Identify which cell holds the provided text, then report its (x, y) central coordinate. 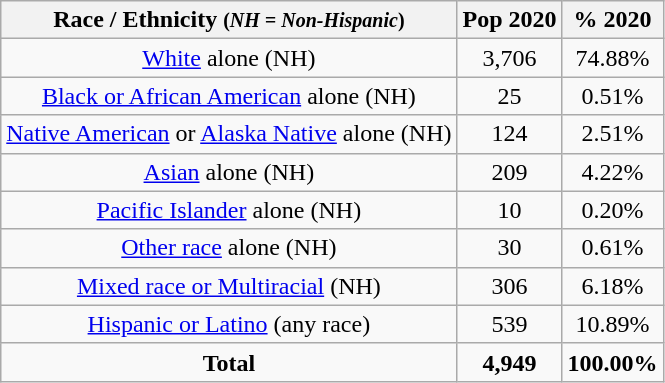
Pacific Islander alone (NH) (229, 210)
306 (510, 286)
10 (510, 210)
3,706 (510, 58)
10.89% (612, 324)
Native American or Alaska Native alone (NH) (229, 134)
Black or African American alone (NH) (229, 96)
Pop 2020 (510, 20)
Race / Ethnicity (NH = Non-Hispanic) (229, 20)
4.22% (612, 172)
Hispanic or Latino (any race) (229, 324)
2.51% (612, 134)
100.00% (612, 362)
209 (510, 172)
Total (229, 362)
White alone (NH) (229, 58)
30 (510, 248)
Asian alone (NH) (229, 172)
124 (510, 134)
6.18% (612, 286)
25 (510, 96)
% 2020 (612, 20)
0.20% (612, 210)
Mixed race or Multiracial (NH) (229, 286)
539 (510, 324)
Other race alone (NH) (229, 248)
0.51% (612, 96)
0.61% (612, 248)
74.88% (612, 58)
4,949 (510, 362)
